Locate the cell with the specified text and output its (X, Y) center coordinate. 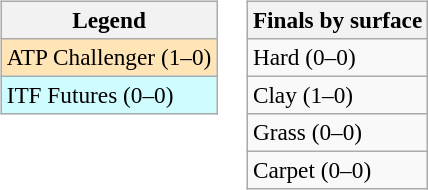
ITF Futures (0–0) (108, 95)
Legend (108, 20)
Carpet (0–0) (337, 171)
Grass (0–0) (337, 133)
ATP Challenger (1–0) (108, 57)
Clay (1–0) (337, 95)
Finals by surface (337, 20)
Hard (0–0) (337, 57)
